Find where the given text appears and provide that cell's center as (x, y) coordinate. 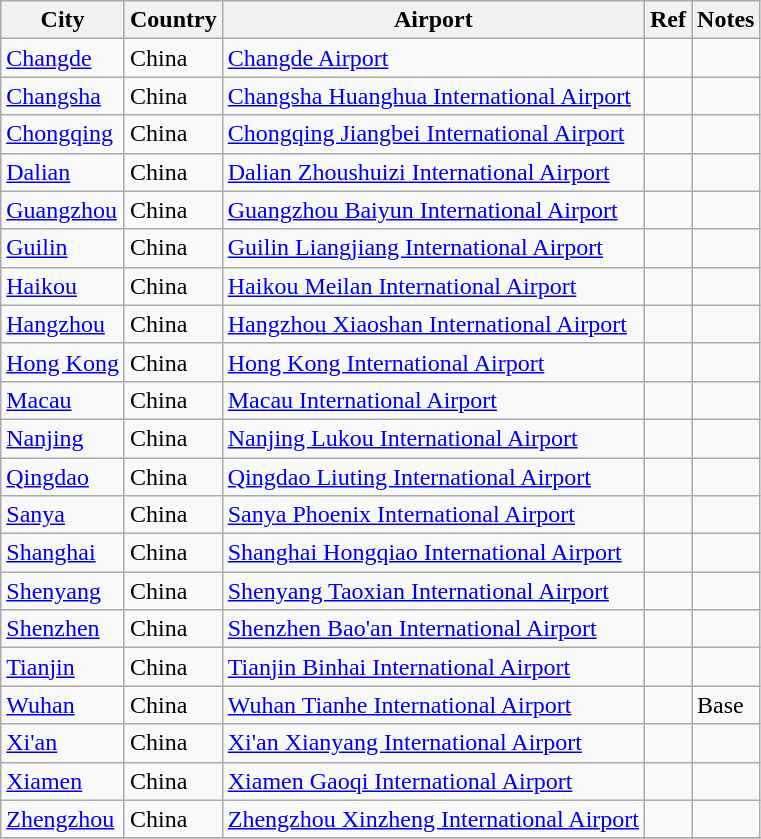
Chongqing (63, 134)
Guangzhou Baiyun International Airport (433, 210)
Shenzhen (63, 629)
Zhengzhou Xinzheng International Airport (433, 819)
Changsha Huanghua International Airport (433, 96)
Shenzhen Bao'an International Airport (433, 629)
Guilin (63, 248)
Wuhan Tianhe International Airport (433, 705)
Haikou (63, 286)
Ref (668, 20)
Dalian Zhoushuizi International Airport (433, 172)
Macau International Airport (433, 400)
Shanghai (63, 553)
Tianjin Binhai International Airport (433, 667)
Shenyang Taoxian International Airport (433, 591)
Qingdao Liuting International Airport (433, 477)
Xi'an (63, 743)
Hangzhou Xiaoshan International Airport (433, 324)
City (63, 20)
Changde (63, 58)
Xiamen Gaoqi International Airport (433, 781)
Shanghai Hongqiao International Airport (433, 553)
Xiamen (63, 781)
Dalian (63, 172)
Hangzhou (63, 324)
Changde Airport (433, 58)
Zhengzhou (63, 819)
Airport (433, 20)
Changsha (63, 96)
Qingdao (63, 477)
Notes (726, 20)
Hong Kong International Airport (433, 362)
Sanya Phoenix International Airport (433, 515)
Nanjing Lukou International Airport (433, 438)
Chongqing Jiangbei International Airport (433, 134)
Tianjin (63, 667)
Guangzhou (63, 210)
Macau (63, 400)
Nanjing (63, 438)
Hong Kong (63, 362)
Guilin Liangjiang International Airport (433, 248)
Sanya (63, 515)
Base (726, 705)
Wuhan (63, 705)
Haikou Meilan International Airport (433, 286)
Xi'an Xianyang International Airport (433, 743)
Shenyang (63, 591)
Country (173, 20)
